Scan for the cell matching the given text and deliver its [x, y] coordinate at center. 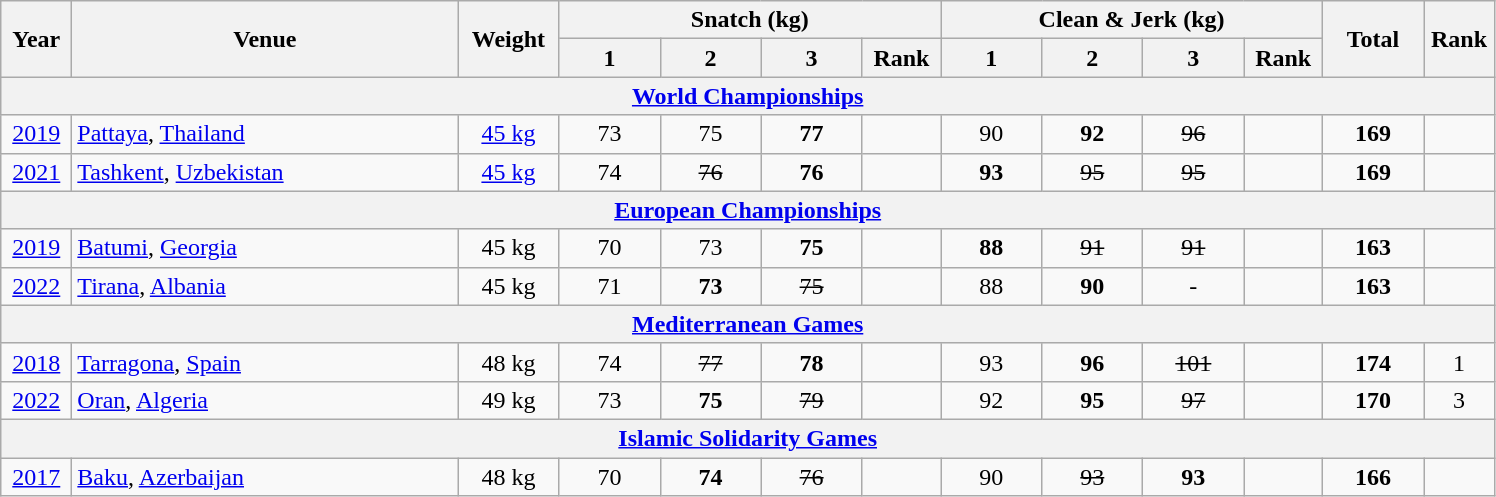
Total [1372, 39]
49 kg [508, 400]
79 [812, 400]
Weight [508, 39]
97 [1194, 400]
2021 [36, 172]
European Championships [748, 210]
2018 [36, 362]
World Championships [748, 96]
Tirana, Albania [265, 286]
Islamic Solidarity Games [748, 438]
71 [610, 286]
Year [36, 39]
Mediterranean Games [748, 324]
170 [1372, 400]
174 [1372, 362]
166 [1372, 477]
Snatch (kg) [750, 20]
Tarragona, Spain [265, 362]
Tashkent, Uzbekistan [265, 172]
Venue [265, 39]
Batumi, Georgia [265, 248]
Clean & Jerk (kg) [1132, 20]
Pattaya, Thailand [265, 134]
Baku, Azerbaijan [265, 477]
2017 [36, 477]
101 [1194, 362]
78 [812, 362]
Oran, Algeria [265, 400]
- [1194, 286]
